Return (X, Y) of the center of cell containing provided text 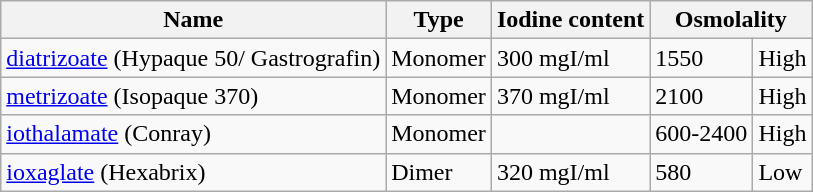
1550 (702, 58)
600-2400 (702, 134)
300 mgI/ml (570, 58)
ioxaglate (Hexabrix) (194, 172)
Dimer (439, 172)
iothalamate (Conray) (194, 134)
580 (702, 172)
Low (782, 172)
Iodine content (570, 20)
Type (439, 20)
320 mgI/ml (570, 172)
diatrizoate (Hypaque 50/ Gastrografin) (194, 58)
Name (194, 20)
metrizoate (Isopaque 370) (194, 96)
Osmolality (731, 20)
2100 (702, 96)
370 mgI/ml (570, 96)
